Pinpoint the cell where the given text exists, returning its (x, y) midpoint coordinate. 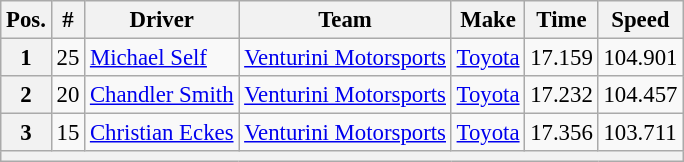
20 (68, 95)
17.232 (562, 95)
1 (26, 58)
Pos. (26, 20)
# (68, 20)
Christian Eckes (162, 133)
Speed (640, 20)
Time (562, 20)
Make (488, 20)
25 (68, 58)
104.901 (640, 58)
Michael Self (162, 58)
15 (68, 133)
104.457 (640, 95)
17.159 (562, 58)
Chandler Smith (162, 95)
Team (345, 20)
Driver (162, 20)
3 (26, 133)
17.356 (562, 133)
2 (26, 95)
103.711 (640, 133)
